Extract the [X, Y] coordinate from the center of the cell holding the provided text.  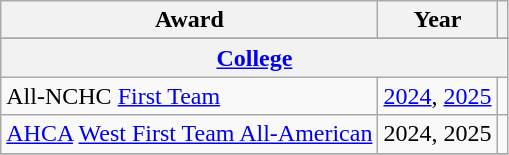
Award [190, 20]
College [254, 58]
All-NCHC First Team [190, 96]
Year [438, 20]
AHCA West First Team All-American [190, 134]
